Provide the [X, Y] coordinate of the cell's center where the given text is located.  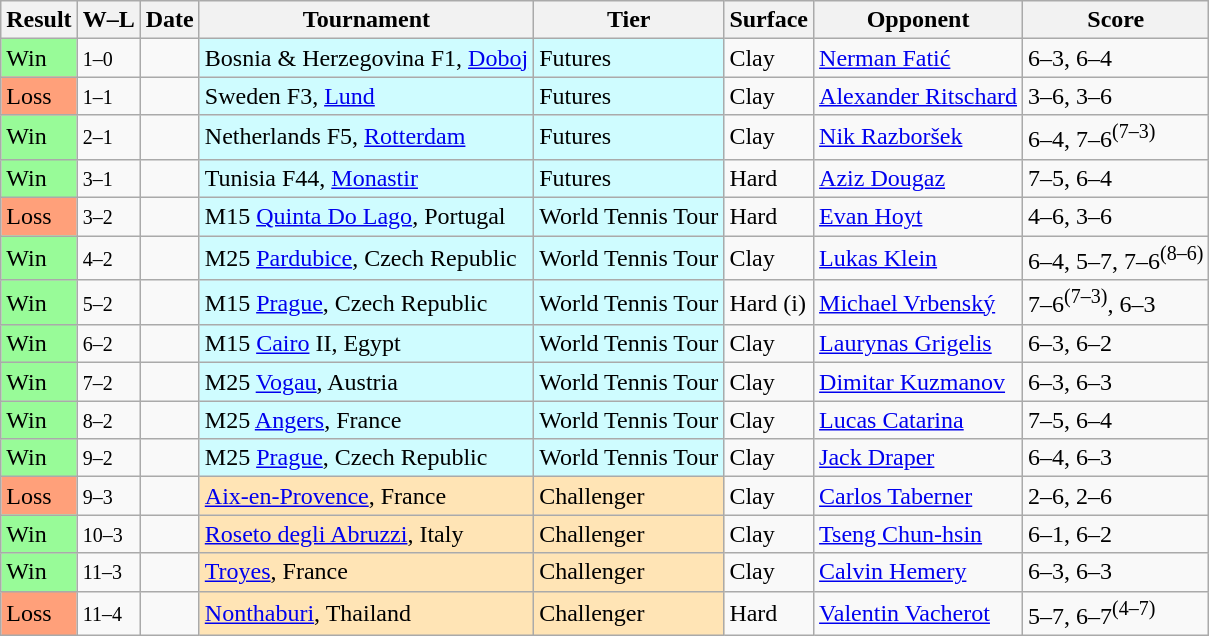
Valentin Vacherot [918, 614]
Tseng Chun-hsin [918, 534]
Troyes, France [366, 572]
Nik Razboršek [918, 138]
Netherlands F5, Rotterdam [366, 138]
4–2 [108, 258]
Lucas Catarina [918, 420]
8–2 [108, 420]
7–6(7–3), 6–3 [1116, 302]
Aix-en-Provence, France [366, 496]
Date [170, 20]
Opponent [918, 20]
Score [1116, 20]
Result [39, 20]
Jack Draper [918, 458]
Nerman Fatić [918, 58]
6–4, 7–6(7–3) [1116, 138]
W–L [108, 20]
6–3, 6–2 [1116, 344]
Bosnia & Herzegovina F1, Doboj [366, 58]
Hard (i) [769, 302]
M25 Pardubice, Czech Republic [366, 258]
Aziz Dougaz [918, 178]
5–2 [108, 302]
6–3, 6–4 [1116, 58]
Nonthaburi, Thailand [366, 614]
Lukas Klein [918, 258]
Alexander Ritschard [918, 96]
Dimitar Kuzmanov [918, 382]
M25 Vogau, Austria [366, 382]
4–6, 3–6 [1116, 217]
Calvin Hemery [918, 572]
Tournament [366, 20]
3–2 [108, 217]
11–4 [108, 614]
2–6, 2–6 [1116, 496]
9–2 [108, 458]
2–1 [108, 138]
3–1 [108, 178]
10–3 [108, 534]
11–3 [108, 572]
Roseto degli Abruzzi, Italy [366, 534]
Sweden F3, Lund [366, 96]
1–0 [108, 58]
M15 Cairo II, Egypt [366, 344]
3–6, 3–6 [1116, 96]
6–2 [108, 344]
M15 Quinta Do Lago, Portugal [366, 217]
5–7, 6–7(4–7) [1116, 614]
M25 Prague, Czech Republic [366, 458]
1–1 [108, 96]
7–2 [108, 382]
Laurynas Grigelis [918, 344]
Tier [629, 20]
9–3 [108, 496]
M15 Prague, Czech Republic [366, 302]
Surface [769, 20]
M25 Angers, France [366, 420]
6–4, 5–7, 7–6(8–6) [1116, 258]
Carlos Taberner [918, 496]
Michael Vrbenský [918, 302]
Tunisia F44, Monastir [366, 178]
6–1, 6–2 [1116, 534]
6–4, 6–3 [1116, 458]
Evan Hoyt [918, 217]
